Locate the cell with the specified text and output its [x, y] center coordinate. 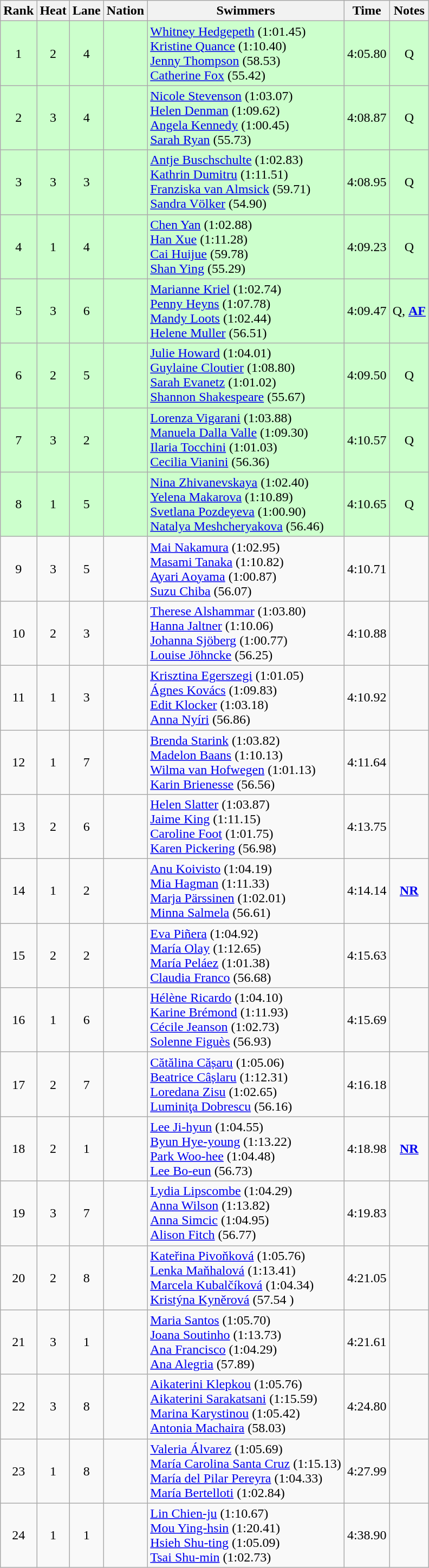
4:10.65 [367, 504]
Nicole Stevenson (1:03.07)Helen Denman (1:09.62)Angela Kennedy (1:00.45)Sarah Ryan (55.73) [246, 118]
Whitney Hedgepeth (1:01.45)Kristine Quance (1:10.40)Jenny Thompson (58.53)Catherine Fox (55.42) [246, 53]
4:19.83 [367, 1213]
4:14.14 [367, 891]
Antje Buschschulte (1:02.83)Kathrin Dumitru (1:11.51)Franziska van Almsick (59.71)Sandra Völker (54.90) [246, 182]
Aikaterini Klepkou (1:05.76)Aikaterini Sarakatsani (1:15.59)Marina Karystinou (1:05.42)Antonia Machaira (58.03) [246, 1406]
12 [18, 762]
Heat [53, 11]
Lee Ji-hyun (1:04.55)Byun Hye-young (1:13.22)Park Woo-hee (1:04.48)Lee Bo-eun (56.73) [246, 1149]
4:11.64 [367, 762]
Rank [18, 11]
4:15.69 [367, 1020]
Notes [409, 11]
Lin Chien-ju (1:10.67)Mou Ying-hsin (1:20.41)Hsieh Shu-ting (1:05.09)Tsai Shu-min (1:02.73) [246, 1535]
4:16.18 [367, 1085]
4:18.98 [367, 1149]
Nina Zhivanevskaya (1:02.40)Yelena Makarova (1:10.89)Svetlana Pozdeyeva (1:00.90)Natalya Meshcheryakova (56.46) [246, 504]
16 [18, 1020]
9 [18, 568]
Krisztina Egerszegi (1:01.05)Ágnes Kovács (1:09.83)Edit Klocker (1:03.18)Anna Nyíri (56.86) [246, 697]
Brenda Starink (1:03.82)Madelon Baans (1:10.13)Wilma van Hofwegen (1:01.13)Karin Brienesse (56.56) [246, 762]
14 [18, 891]
15 [18, 956]
Julie Howard (1:04.01)Guylaine Cloutier (1:08.80)Sarah Evanetz (1:01.02)Shannon Shakespeare (55.67) [246, 376]
20 [18, 1277]
21 [18, 1342]
24 [18, 1535]
4:24.80 [367, 1406]
Lorenza Vigarani (1:03.88)Manuela Dalla Valle (1:09.30)Ilaria Tocchini (1:01.03)Cecilia Vianini (56.36) [246, 439]
4:09.50 [367, 376]
4:10.92 [367, 697]
Eva Piñera (1:04.92)María Olay (1:12.65)María Peláez (1:01.38)Claudia Franco (56.68) [246, 956]
4:15.63 [367, 956]
13 [18, 827]
Swimmers [246, 11]
Lane [87, 11]
4:08.95 [367, 182]
10 [18, 633]
4:27.99 [367, 1471]
Therese Alshammar (1:03.80)Hanna Jaltner (1:10.06)Johanna Sjöberg (1:00.77)Louise Jöhncke (56.25) [246, 633]
4:21.61 [367, 1342]
Mai Nakamura (1:02.95)Masami Tanaka (1:10.82)Ayari Aoyama (1:00.87)Suzu Chiba (56.07) [246, 568]
Marianne Kriel (1:02.74)Penny Heyns (1:07.78)Mandy Loots (1:02.44)Helene Muller (56.51) [246, 311]
4:05.80 [367, 53]
Helen Slatter (1:03.87)Jaime King (1:11.15)Caroline Foot (1:01.75)Karen Pickering (56.98) [246, 827]
Chen Yan (1:02.88)Han Xue (1:11.28)Cai Huijue (59.78)Shan Ying (55.29) [246, 247]
Hélène Ricardo (1:04.10)Karine Brémond (1:11.93)Cécile Jeanson (1:02.73)Solenne Figuès (56.93) [246, 1020]
22 [18, 1406]
4:09.47 [367, 311]
Kateřina Pivoňková (1:05.76)Lenka Maňhalová (1:13.41)Marcela Kubalčíková (1:04.34)Kristýna Kyněrová (57.54 ) [246, 1277]
Valeria Álvarez (1:05.69)María Carolina Santa Cruz (1:15.13)María del Pilar Pereyra (1:04.33)María Bertelloti (1:02.84) [246, 1471]
19 [18, 1213]
4:10.88 [367, 633]
4:13.75 [367, 827]
Q, AF [409, 311]
4:09.23 [367, 247]
Time [367, 11]
18 [18, 1149]
4:38.90 [367, 1535]
4:10.71 [367, 568]
Lydia Lipscombe (1:04.29)Anna Wilson (1:13.82)Anna Simcic (1:04.95)Alison Fitch (56.77) [246, 1213]
23 [18, 1471]
4:21.05 [367, 1277]
4:08.87 [367, 118]
Cătălina Cășaru (1:05.06)Beatrice Câșlaru (1:12.31)Loredana Zisu (1:02.65)Luminiţa Dobrescu (56.16) [246, 1085]
Nation [125, 11]
Maria Santos (1:05.70)Joana Soutinho (1:13.73)Ana Francisco (1:04.29)Ana Alegria (57.89) [246, 1342]
Anu Koivisto (1:04.19)Mia Hagman (1:11.33)Marja Pärssinen (1:02.01)Minna Salmela (56.61) [246, 891]
11 [18, 697]
17 [18, 1085]
4:10.57 [367, 439]
